Capture the cell that displays the provided text and extract its [X, Y] central coordinate. 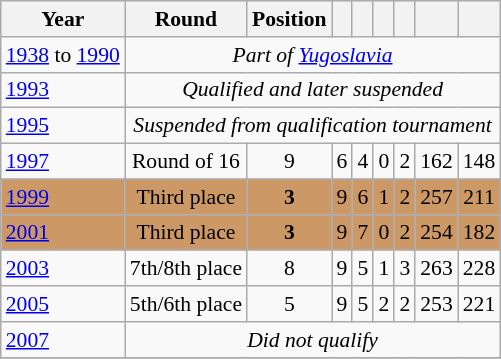
253 [436, 304]
1997 [63, 162]
5th/6th place [186, 304]
Round [186, 19]
162 [436, 162]
2007 [63, 340]
8 [289, 269]
Qualified and later suspended [312, 90]
211 [480, 197]
221 [480, 304]
148 [480, 162]
Year [63, 19]
Round of 16 [186, 162]
4 [362, 162]
Suspended from qualification tournament [312, 126]
2005 [63, 304]
1995 [63, 126]
257 [436, 197]
1999 [63, 197]
1938 to 1990 [63, 55]
Part of Yugoslavia [312, 55]
182 [480, 233]
2003 [63, 269]
Position [289, 19]
7 [362, 233]
228 [480, 269]
2001 [63, 233]
263 [436, 269]
1993 [63, 90]
Did not qualify [312, 340]
254 [436, 233]
7th/8th place [186, 269]
